Return [x, y] of the center of cell containing provided text 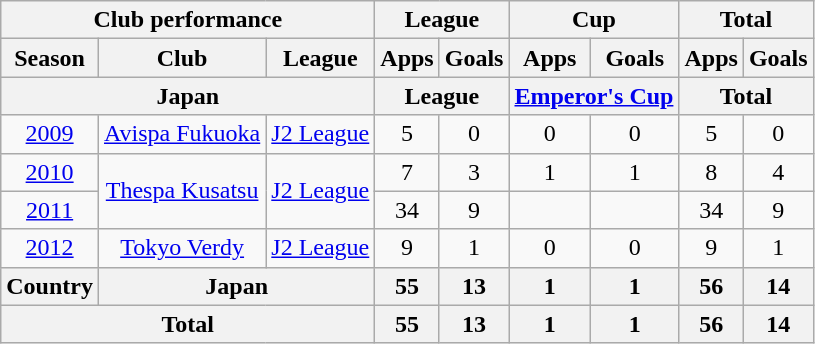
2009 [50, 134]
2010 [50, 172]
Club [182, 58]
3 [474, 172]
2011 [50, 210]
Tokyo Verdy [182, 248]
4 [778, 172]
2012 [50, 248]
Emperor's Cup [594, 96]
Thespa Kusatsu [182, 191]
8 [711, 172]
Club performance [188, 20]
Avispa Fukuoka [182, 134]
Season [50, 58]
7 [407, 172]
Country [50, 286]
Cup [594, 20]
